Scan for the cell matching the given text and deliver its (X, Y) coordinate at center. 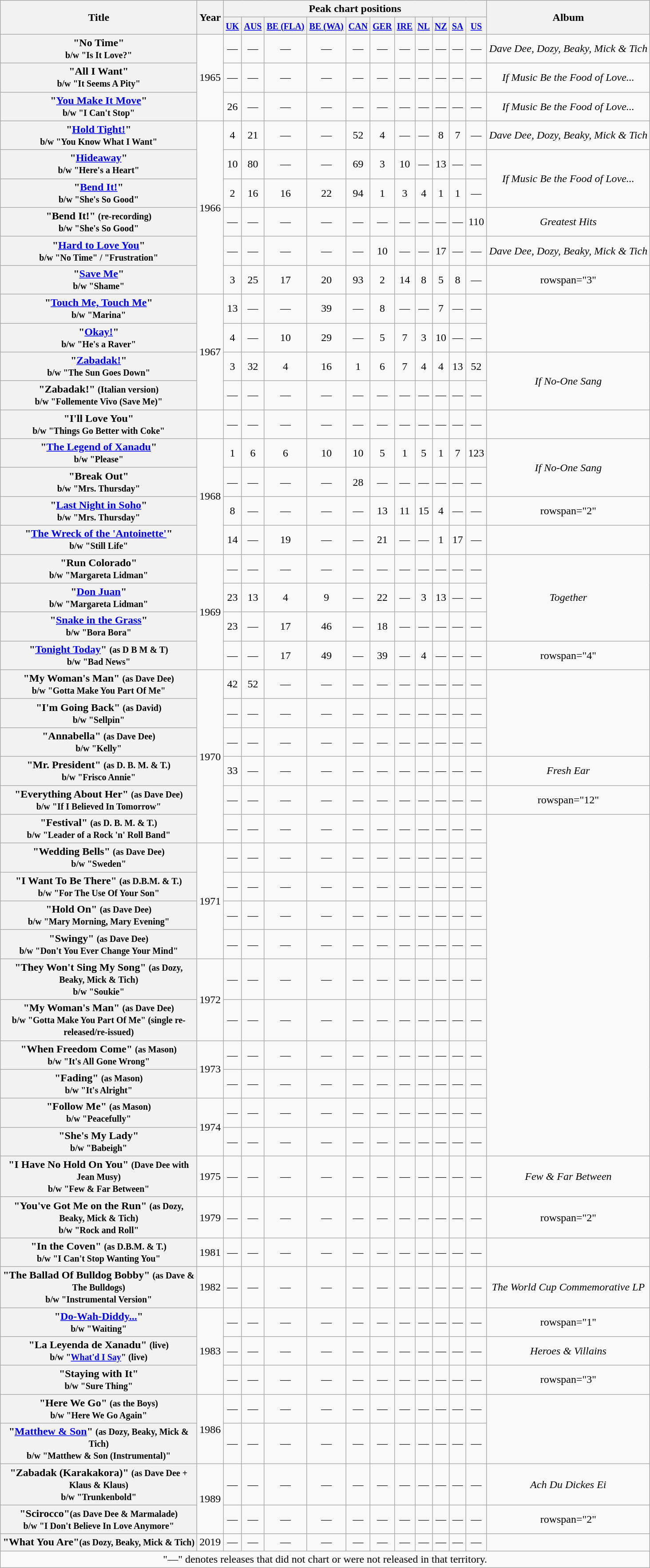
15 (424, 511)
110 (476, 222)
"I Want To Be There" (as D.B.M. & T.)b/w "For The Use Of Your Son" (99, 886)
"Hold Tight!"b/w "You Know What I Want" (99, 135)
18 (382, 626)
"Festival" (as D. B. M. & T.)b/w "Leader of a Rock 'n' Roll Band" (99, 829)
33 (233, 771)
IRE (405, 26)
"Bend It!"b/w "She's So Good" (99, 193)
"Scirocco"(as Dave Dee & Marmalade) b/w "I Don't Believe In Love Anymore" (99, 1520)
"What You Are"(as Dozy, Beaky, Mick & Tich) (99, 1542)
"Snake in the Grass"b/w "Bora Bora" (99, 626)
93 (358, 280)
"Do-Wah-Diddy..." b/w "Waiting" (99, 1322)
Album (568, 17)
"Zabadak (Karakakora)" (as Dave Dee + Klaus & Klaus) b/w "Trunkenbold" (99, 1485)
"Hold On" (as Dave Dee)b/w "Mary Morning, Mary Evening" (99, 916)
"Hard to Love You" b/w "No Time" / "Frustration" (99, 250)
"—" denotes releases that did not chart or were not released in that territory. (325, 1559)
"Zabadak!" (Italian version) b/w "Follemente Vivo (Save Me)" (99, 395)
NZ (441, 26)
"Wedding Bells" (as Dave Dee)b/w "Sweden" (99, 858)
US (476, 26)
26 (233, 107)
"Run Colorado" b/w "Margareta Lidman" (99, 568)
1972 (210, 1000)
CAN (358, 26)
1981 (210, 1252)
Ach Du Dickes Ei (568, 1485)
19 (285, 540)
1979 (210, 1217)
BE (FLA) (285, 26)
11 (405, 511)
"Tonight Today" (as D B M & T)b/w "Bad News" (99, 655)
"I Have No Hold On You" (Dave Dee with Jean Musy)b/w "Few & Far Between" (99, 1176)
29 (326, 337)
"Here We Go" (as the Boys)b/w "Here We Go Again" (99, 1409)
rowspan="12" (568, 799)
28 (358, 482)
AUS (253, 26)
Together (568, 598)
"Last Night in Soho"b/w "Mrs. Thursday" (99, 511)
"Don Juan"b/w "Margareta Lidman" (99, 598)
1965 (210, 77)
"Touch Me, Touch Me"b/w "Marina" (99, 308)
"The Legend of Xanadu"b/w "Please" (99, 453)
Year (210, 17)
94 (358, 193)
NL (424, 26)
20 (326, 280)
"My Woman's Man" (as Dave Dee)b/w "Gotta Make You Part Of Me" (99, 684)
UK (233, 26)
Fresh Ear (568, 771)
"The Ballad Of Bulldog Bobby" (as Dave & The Bulldogs)b/w "Instrumental Version" (99, 1287)
Few & Far Between (568, 1176)
1971 (210, 901)
42 (233, 684)
"My Woman's Man" (as Dave Dee)b/w "Gotta Make You Part Of Me" (single re-released/re-issued) (99, 1020)
1973 (210, 1069)
rowspan="1" (568, 1322)
"Save Me"b/w "Shame" (99, 280)
"La Leyenda de Xanadu" (live) b/w "What'd I Say" (live) (99, 1351)
Heroes & Villains (568, 1351)
1967 (210, 352)
"Okay!"b/w "He's a Raver" (99, 337)
"Zabadak!"b/w "The Sun Goes Down" (99, 367)
"Break Out" b/w "Mrs. Thursday" (99, 482)
Greatest Hits (568, 222)
"All I Want"b/w "It Seems A Pity" (99, 77)
"In the Coven" (as D.B.M. & T.)b/w "I Can't Stop Wanting You" (99, 1252)
"The Wreck of the 'Antoinette'"b/w "Still Life" (99, 540)
"No Time" b/w "Is It Love?" (99, 49)
"You've Got Me on the Run" (as Dozy, Beaky, Mick & Tich) b/w "Rock and Roll" (99, 1217)
1975 (210, 1176)
"You Make It Move"b/w "I Can't Stop" (99, 107)
"They Won't Sing My Song" (as Dozy, Beaky, Mick & Tich)b/w "Soukie" (99, 979)
"Fading" (as Mason)b/w "It's Alright" (99, 1084)
"She's My Lady" b/w "Babeigh" (99, 1141)
2019 (210, 1542)
"Everything About Her" (as Dave Dee)b/w "If I Believed In Tomorrow" (99, 799)
32 (253, 367)
1982 (210, 1287)
GER (382, 26)
"Swingy" (as Dave Dee)b/w "Don't You Ever Change Your Mind" (99, 944)
1986 (210, 1429)
25 (253, 280)
rowspan="4" (568, 655)
123 (476, 453)
80 (253, 164)
"Hideaway"b/w "Here's a Heart" (99, 164)
BE (WA) (326, 26)
1983 (210, 1351)
1970 (210, 756)
"When Freedom Come" (as Mason) b/w "It's All Gone Wrong" (99, 1055)
69 (358, 164)
The World Cup Commemorative LP (568, 1287)
9 (326, 598)
"Mr. President" (as D. B. M. & T.)b/w "Frisco Annie" (99, 771)
Title (99, 17)
"I'm Going Back" (as David) b/w "Sellpin" (99, 713)
Peak chart positions (355, 9)
"Annabella" (as Dave Dee)b/w "Kelly" (99, 742)
"Bend It!" (re-recording) b/w "She's So Good" (99, 222)
1974 (210, 1127)
"Staying with It"b/w "Sure Thing" (99, 1380)
46 (326, 626)
1966 (210, 207)
1989 (210, 1499)
"Matthew & Son" (as Dozy, Beaky, Mick & Tich) b/w "Matthew & Son (Instrumental)" (99, 1444)
SA (457, 26)
"I'll Love You" b/w "Things Go Better with Coke" (99, 425)
49 (326, 655)
1968 (210, 496)
1969 (210, 612)
"Follow Me" (as Mason)b/w "Peacefully" (99, 1113)
